Scan for the cell matching the given text and deliver its [X, Y] coordinate at center. 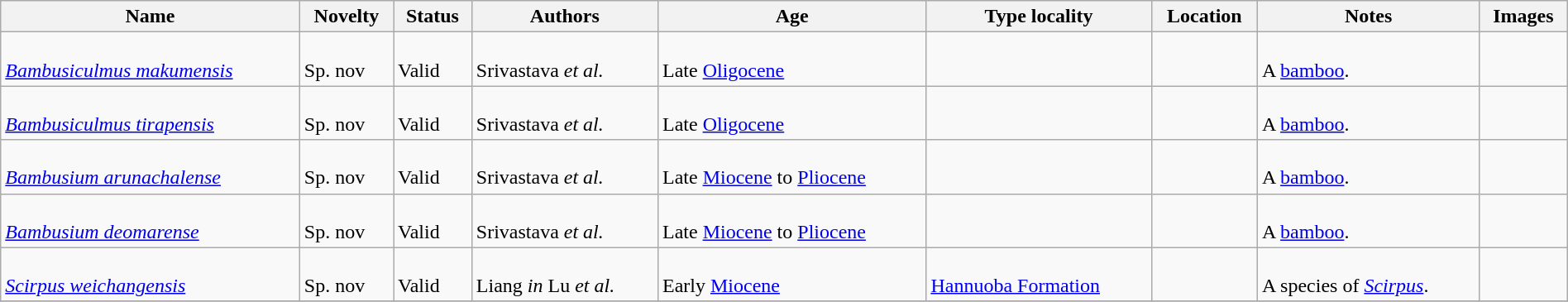
Status [433, 17]
Bambusium deomarense [151, 220]
A species of Scirpus. [1369, 275]
Early Miocene [791, 275]
Authors [564, 17]
Bambusiculmus tirapensis [151, 113]
Images [1523, 17]
Location [1204, 17]
Hannuoba Formation [1039, 275]
Scirpus weichangensis [151, 275]
Liang in Lu et al. [564, 275]
Age [791, 17]
Notes [1369, 17]
Novelty [346, 17]
Type locality [1039, 17]
Bambusiculmus makumensis [151, 60]
Name [151, 17]
Bambusium arunachalense [151, 167]
